Locate the cell with the specified text and output its (X, Y) center coordinate. 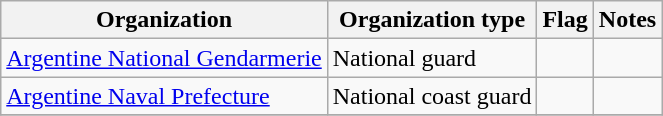
National guard (432, 58)
Argentine National Gendarmerie (164, 58)
Argentine Naval Prefecture (164, 96)
Organization (164, 20)
Organization type (432, 20)
Flag (565, 20)
National coast guard (432, 96)
Notes (627, 20)
